Identify which cell holds the provided text, then report its [X, Y] central coordinate. 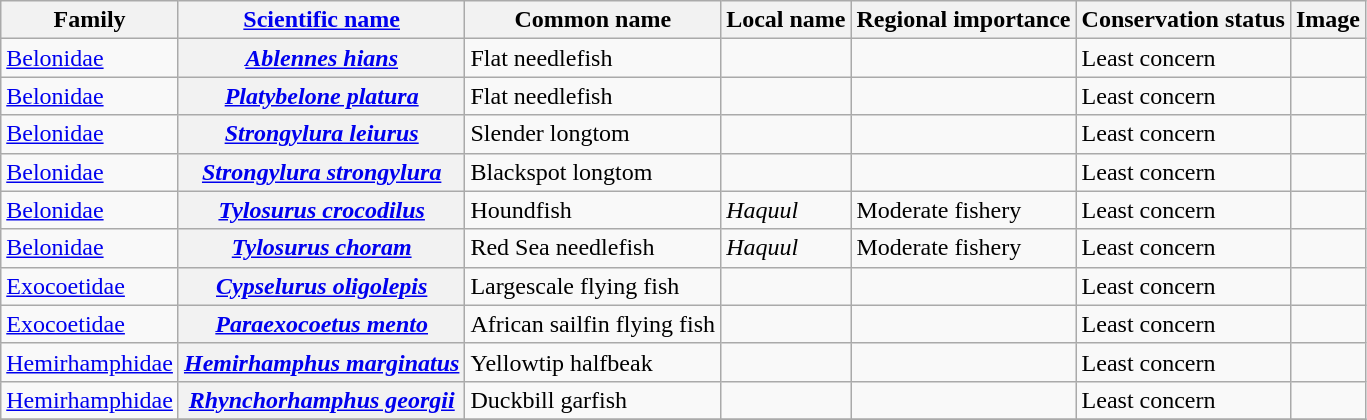
Strongylura leiurus [321, 134]
Ablennes hians [321, 58]
Duckbill garfish [593, 400]
Strongylura strongylura [321, 172]
Conservation status [1183, 20]
Image [1328, 20]
Platybelone platura [321, 96]
Tylosurus choram [321, 248]
Slender longtom [593, 134]
Common name [593, 20]
Family [90, 20]
Tylosurus crocodilus [321, 210]
Houndfish [593, 210]
Regional importance [964, 20]
Blackspot longtom [593, 172]
Paraexocoetus mento [321, 324]
Scientific name [321, 20]
Hemirhamphus marginatus [321, 362]
Red Sea needlefish [593, 248]
Largescale flying fish [593, 286]
Rhynchorhamphus georgii [321, 400]
African sailfin flying fish [593, 324]
Yellowtip halfbeak [593, 362]
Cypselurus oligolepis [321, 286]
Local name [786, 20]
